From the cell containing the given text, extract its center point as [x, y] coordinate. 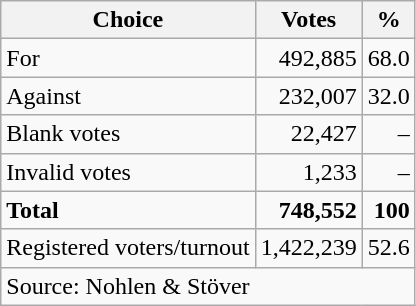
Registered voters/turnout [128, 248]
1,233 [308, 172]
Total [128, 210]
748,552 [308, 210]
232,007 [308, 96]
For [128, 58]
492,885 [308, 58]
Against [128, 96]
100 [388, 210]
68.0 [388, 58]
Source: Nohlen & Stöver [208, 286]
52.6 [388, 248]
Choice [128, 20]
Blank votes [128, 134]
1,422,239 [308, 248]
Invalid votes [128, 172]
Votes [308, 20]
22,427 [308, 134]
32.0 [388, 96]
% [388, 20]
